Capture the cell that displays the provided text and extract its [X, Y] central coordinate. 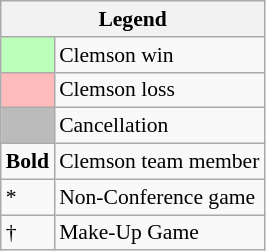
Non-Conference game [159, 197]
Cancellation [159, 126]
Make-Up Game [159, 233]
† [28, 233]
* [28, 197]
Bold [28, 162]
Clemson win [159, 55]
Clemson loss [159, 90]
Legend [133, 19]
Clemson team member [159, 162]
